Search for the cell housing the specified text and yield its (x, y) center coordinate. 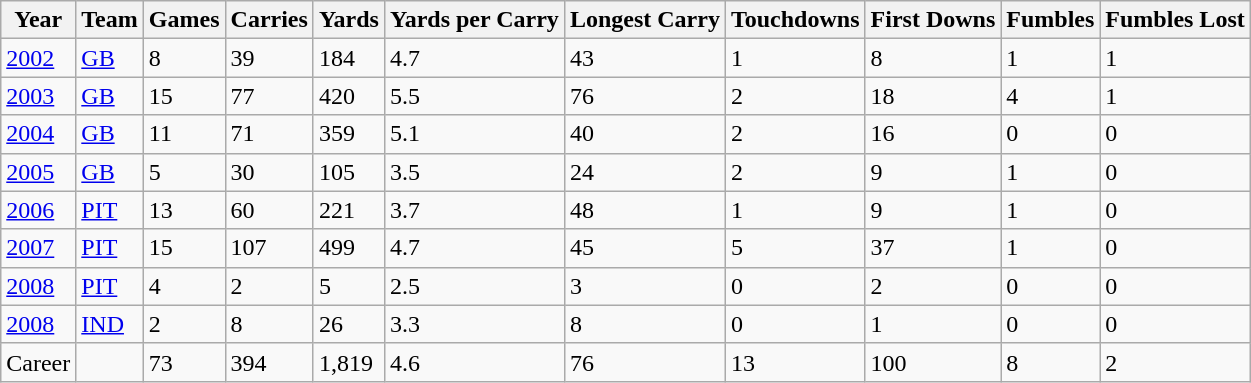
100 (933, 362)
16 (933, 134)
Touchdowns (795, 20)
2005 (38, 172)
105 (348, 172)
1,819 (348, 362)
Carries (269, 20)
73 (184, 362)
2004 (38, 134)
First Downs (933, 20)
77 (269, 96)
2007 (38, 248)
4.6 (474, 362)
Career (38, 362)
5.5 (474, 96)
30 (269, 172)
IND (110, 324)
40 (644, 134)
420 (348, 96)
3.5 (474, 172)
39 (269, 58)
184 (348, 58)
18 (933, 96)
3 (644, 286)
5.1 (474, 134)
107 (269, 248)
37 (933, 248)
3.7 (474, 210)
Games (184, 20)
Fumbles Lost (1175, 20)
Longest Carry (644, 20)
Yards (348, 20)
Team (110, 20)
359 (348, 134)
60 (269, 210)
2.5 (474, 286)
394 (269, 362)
2003 (38, 96)
11 (184, 134)
26 (348, 324)
24 (644, 172)
Fumbles (1050, 20)
2002 (38, 58)
Year (38, 20)
Yards per Carry (474, 20)
71 (269, 134)
45 (644, 248)
221 (348, 210)
43 (644, 58)
48 (644, 210)
499 (348, 248)
3.3 (474, 324)
2006 (38, 210)
